Pinpoint the cell where the given text exists, returning its [X, Y] midpoint coordinate. 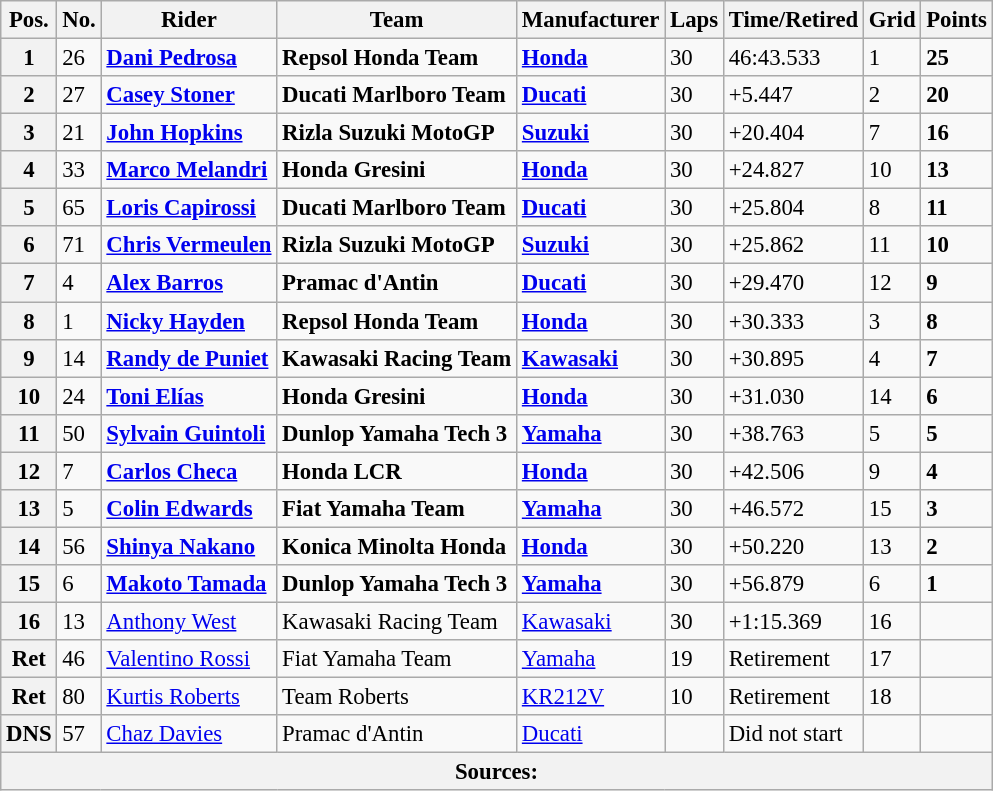
Did not start [793, 734]
+31.030 [793, 396]
Honda LCR [397, 471]
20 [956, 95]
+5.447 [793, 95]
Dani Pedrosa [189, 58]
Toni Elías [189, 396]
57 [79, 734]
Time/Retired [793, 20]
+42.506 [793, 471]
DNS [29, 734]
Kurtis Roberts [189, 697]
+25.862 [793, 245]
+1:15.369 [793, 621]
Colin Edwards [189, 509]
Shinya Nakano [189, 546]
Casey Stoner [189, 95]
Konica Minolta Honda [397, 546]
Makoto Tamada [189, 584]
Pos. [29, 20]
Grid [892, 20]
Loris Capirossi [189, 208]
Manufacturer [591, 20]
Rider [189, 20]
+30.333 [793, 321]
17 [892, 659]
John Hopkins [189, 133]
Randy de Puniet [189, 358]
+30.895 [793, 358]
+20.404 [793, 133]
Marco Melandri [189, 170]
50 [79, 433]
Valentino Rossi [189, 659]
+24.827 [793, 170]
71 [79, 245]
Team [397, 20]
Sources: [497, 772]
+38.763 [793, 433]
Nicky Hayden [189, 321]
+25.804 [793, 208]
Alex Barros [189, 283]
56 [79, 546]
No. [79, 20]
+50.220 [793, 546]
+46.572 [793, 509]
46 [79, 659]
26 [79, 58]
46:43.533 [793, 58]
Laps [694, 20]
Points [956, 20]
Anthony West [189, 621]
27 [79, 95]
Chaz Davies [189, 734]
80 [79, 697]
Chris Vermeulen [189, 245]
33 [79, 170]
Carlos Checa [189, 471]
Team Roberts [397, 697]
19 [694, 659]
+56.879 [793, 584]
18 [892, 697]
Sylvain Guintoli [189, 433]
24 [79, 396]
+29.470 [793, 283]
KR212V [591, 697]
25 [956, 58]
65 [79, 208]
21 [79, 133]
